Detect which cell encompasses the target text, then output its [x, y] center coordinate. 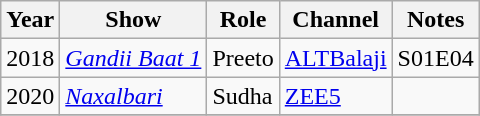
2018 [30, 58]
S01E04 [436, 58]
ALTBalaji [336, 58]
ZEE5 [336, 96]
Year [30, 20]
Naxalbari [134, 96]
Channel [336, 20]
Gandii Baat 1 [134, 58]
2020 [30, 96]
Show [134, 20]
Role [243, 20]
Sudha [243, 96]
Preeto [243, 58]
Notes [436, 20]
